Extract the (x, y) coordinate from the center of the cell holding the provided text.  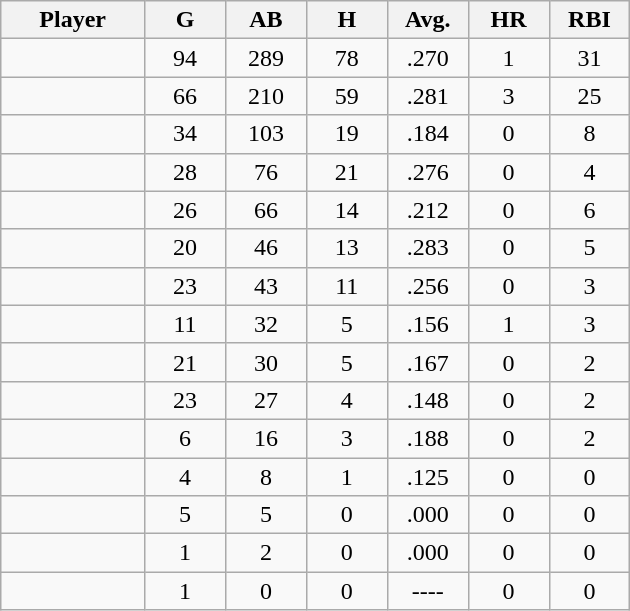
.270 (428, 58)
28 (186, 172)
27 (266, 400)
76 (266, 172)
20 (186, 248)
RBI (590, 20)
Player (73, 20)
14 (346, 210)
.188 (428, 438)
34 (186, 134)
.184 (428, 134)
13 (346, 248)
G (186, 20)
26 (186, 210)
.281 (428, 96)
.148 (428, 400)
30 (266, 362)
16 (266, 438)
Avg. (428, 20)
43 (266, 286)
---- (428, 591)
.283 (428, 248)
32 (266, 324)
HR (508, 20)
AB (266, 20)
.212 (428, 210)
94 (186, 58)
19 (346, 134)
H (346, 20)
78 (346, 58)
.125 (428, 477)
210 (266, 96)
31 (590, 58)
.156 (428, 324)
103 (266, 134)
.276 (428, 172)
.167 (428, 362)
25 (590, 96)
59 (346, 96)
46 (266, 248)
289 (266, 58)
.256 (428, 286)
